Scan for the cell matching the given text and deliver its (x, y) coordinate at center. 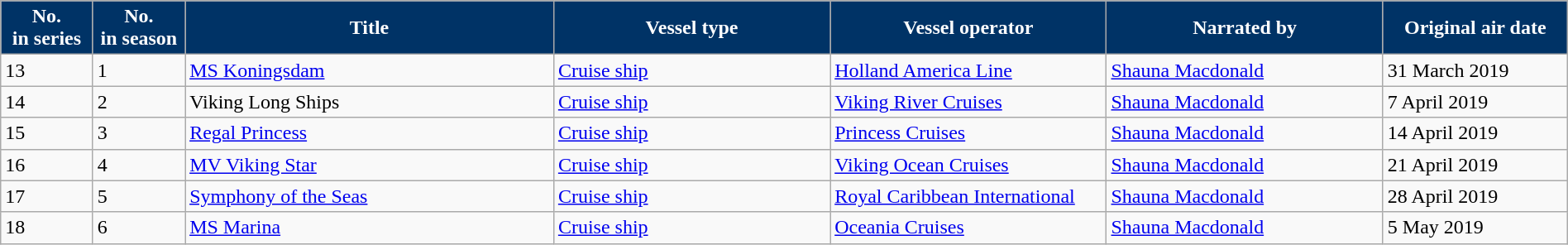
Narrated by (1245, 28)
14 (46, 102)
Title (370, 28)
7 April 2019 (1475, 102)
4 (139, 165)
Holland America Line (968, 70)
Original air date (1475, 28)
Vessel operator (968, 28)
MS Marina (370, 228)
Symphony of the Seas (370, 196)
Viking River Cruises (968, 102)
18 (46, 228)
Viking Ocean Cruises (968, 165)
Vessel type (691, 28)
5 (139, 196)
Oceania Cruises (968, 228)
6 (139, 228)
15 (46, 133)
Viking Long Ships (370, 102)
2 (139, 102)
16 (46, 165)
MS Koningsdam (370, 70)
21 April 2019 (1475, 165)
28 April 2019 (1475, 196)
13 (46, 70)
3 (139, 133)
MV Viking Star (370, 165)
No.in season (139, 28)
31 March 2019 (1475, 70)
No.in series (46, 28)
5 May 2019 (1475, 228)
17 (46, 196)
Regal Princess (370, 133)
1 (139, 70)
Princess Cruises (968, 133)
14 April 2019 (1475, 133)
Royal Caribbean International (968, 196)
